Identify which cell holds the provided text, then report its [X, Y] central coordinate. 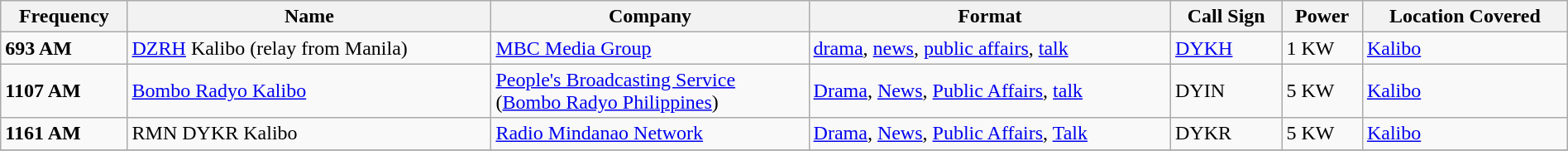
Drama, News, Public Affairs, talk [990, 91]
drama, news, public affairs, talk [990, 48]
1 KW [1322, 48]
Drama, News, Public Affairs, Talk [990, 134]
Power [1322, 17]
Bombo Radyo Kalibo [309, 91]
1161 AM [65, 134]
Frequency [65, 17]
RMN DYKR Kalibo [309, 134]
People's Broadcasting Service(Bombo Radyo Philippines) [650, 91]
Company [650, 17]
DYIN [1226, 91]
DZRH Kalibo (relay from Manila) [309, 48]
693 AM [65, 48]
Location Covered [1465, 17]
Format [990, 17]
Name [309, 17]
MBC Media Group [650, 48]
Radio Mindanao Network [650, 134]
DYKR [1226, 134]
DYKH [1226, 48]
Call Sign [1226, 17]
1107 AM [65, 91]
